Pinpoint the cell where the given text exists, returning its [X, Y] midpoint coordinate. 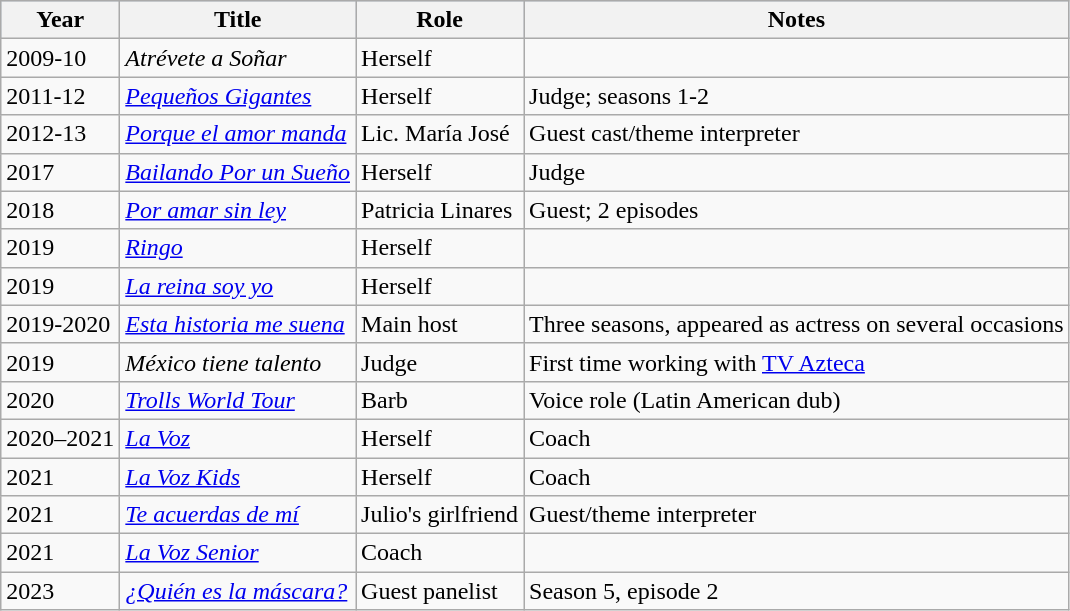
2019-2020 [60, 324]
Guest/theme interpreter [797, 515]
Bailando Por un Sueño [238, 172]
2020 [60, 400]
Barb [440, 400]
Title [238, 20]
Esta historia me suena [238, 324]
First time working with TV Azteca [797, 362]
Pequeños Gigantes [238, 96]
México tiene talento [238, 362]
2018 [60, 210]
La reina soy yo [238, 286]
La Voz Senior [238, 553]
Guest cast/theme interpreter [797, 134]
Notes [797, 20]
Patricia Linares [440, 210]
¿Quién es la máscara? [238, 591]
Voice role (Latin American dub) [797, 400]
2012-13 [60, 134]
Year [60, 20]
Lic. María José [440, 134]
Porque el amor manda [238, 134]
La Voz [238, 438]
2023 [60, 591]
Atrévete a Soñar [238, 58]
Julio's girlfriend [440, 515]
Guest; 2 episodes [797, 210]
Three seasons, appeared as actress on several occasions [797, 324]
2017 [60, 172]
La Voz Kids [238, 477]
2009-10 [60, 58]
Te acuerdas de mí [238, 515]
Ringo [238, 248]
Role [440, 20]
Season 5, episode 2 [797, 591]
Guest panelist [440, 591]
Judge; seasons 1-2 [797, 96]
Trolls World Tour [238, 400]
2011-12 [60, 96]
2020–2021 [60, 438]
Por amar sin ley [238, 210]
Main host [440, 324]
